Output the (x, y) coordinate of the center of the cell containing the given text.  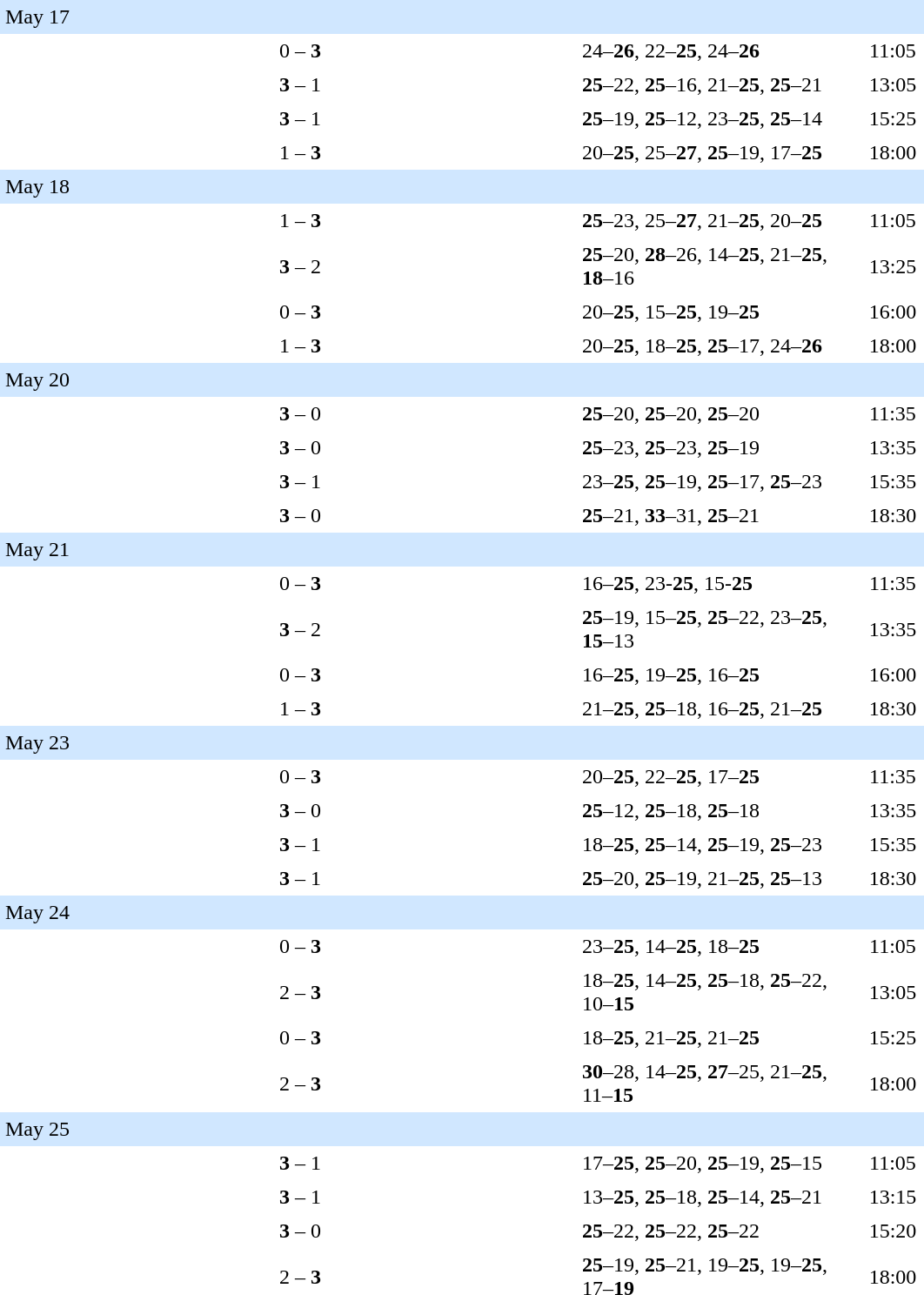
25–19, 15–25, 25–22, 23–25, 15–13 (719, 629)
20–25, 15–25, 19–25 (719, 312)
13:15 (893, 1198)
25–23, 25–23, 25–19 (719, 447)
25–20, 25–20, 25–20 (719, 414)
May 20 (431, 379)
23–25, 25–19, 25–17, 25–23 (719, 482)
15:20 (893, 1231)
23–25, 14–25, 18–25 (719, 947)
13:25 (893, 266)
20–25, 22–25, 17–25 (719, 776)
13–25, 25–18, 25–14, 25–21 (719, 1198)
18–25, 21–25, 21–25 (719, 1037)
20–25, 18–25, 25–17, 24–26 (719, 346)
17–25, 25–20, 25–19, 25–15 (719, 1163)
25–20, 25–19, 21–25, 25–13 (719, 879)
May 25 (431, 1130)
May 17 (431, 17)
18–25, 14–25, 25–18, 25–22, 10–15 (719, 992)
May 18 (431, 186)
25–22, 25–16, 21–25, 25–21 (719, 85)
May 24 (431, 912)
30–28, 14–25, 27–25, 21–25, 11–15 (719, 1084)
25–19, 25–12, 23–25, 25–14 (719, 118)
25–21, 33–31, 25–21 (719, 515)
25–12, 25–18, 25–18 (719, 811)
24–26, 22–25, 24–26 (719, 50)
18–25, 25–14, 25–19, 25–23 (719, 844)
25–20, 28–26, 14–25, 21–25, 18–16 (719, 266)
16–25, 23-25, 15-25 (719, 583)
16–25, 19–25, 16–25 (719, 675)
May 21 (431, 550)
25–23, 25–27, 21–25, 20–25 (719, 221)
May 23 (431, 743)
21–25, 25–18, 16–25, 21–25 (719, 708)
25–22, 25–22, 25–22 (719, 1231)
20–25, 25–27, 25–19, 17–25 (719, 153)
